Scan for the cell matching the given text and deliver its (X, Y) coordinate at center. 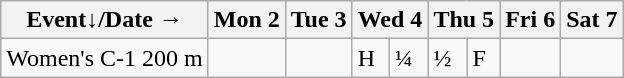
Thu 5 (464, 20)
Tue 3 (318, 20)
H (370, 58)
½ (448, 58)
F (484, 58)
Sat 7 (592, 20)
Fri 6 (530, 20)
¼ (409, 58)
Wed 4 (390, 20)
Mon 2 (246, 20)
Event↓/Date → (104, 20)
Women's C-1 200 m (104, 58)
